From the cell containing the given text, extract its center point as (x, y) coordinate. 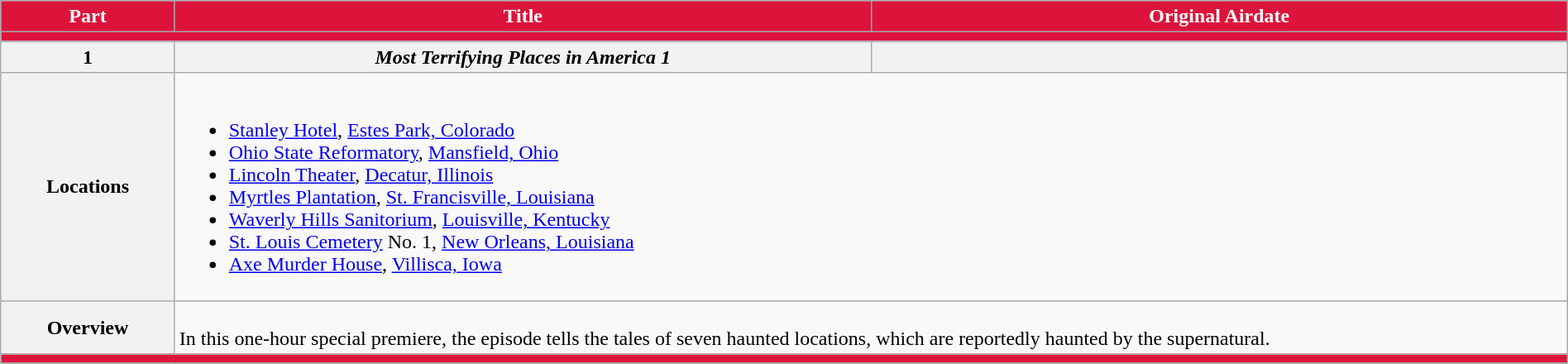
Overview (88, 328)
1 (88, 57)
Title (523, 17)
Original Airdate (1219, 17)
Part (88, 17)
Most Terrifying Places in America 1 (523, 57)
In this one-hour special premiere, the episode tells the tales of seven haunted locations, which are reportedly haunted by the supernatural. (871, 328)
Locations (88, 187)
